Output the [X, Y] coordinate of the center of the cell containing the given text.  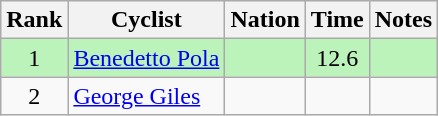
1 [34, 58]
George Giles [146, 96]
Notes [403, 20]
Time [337, 20]
2 [34, 96]
Rank [34, 20]
Cyclist [146, 20]
Benedetto Pola [146, 58]
Nation [265, 20]
12.6 [337, 58]
